Determine the (X, Y) coordinate at the center of the cell enclosing the given text.  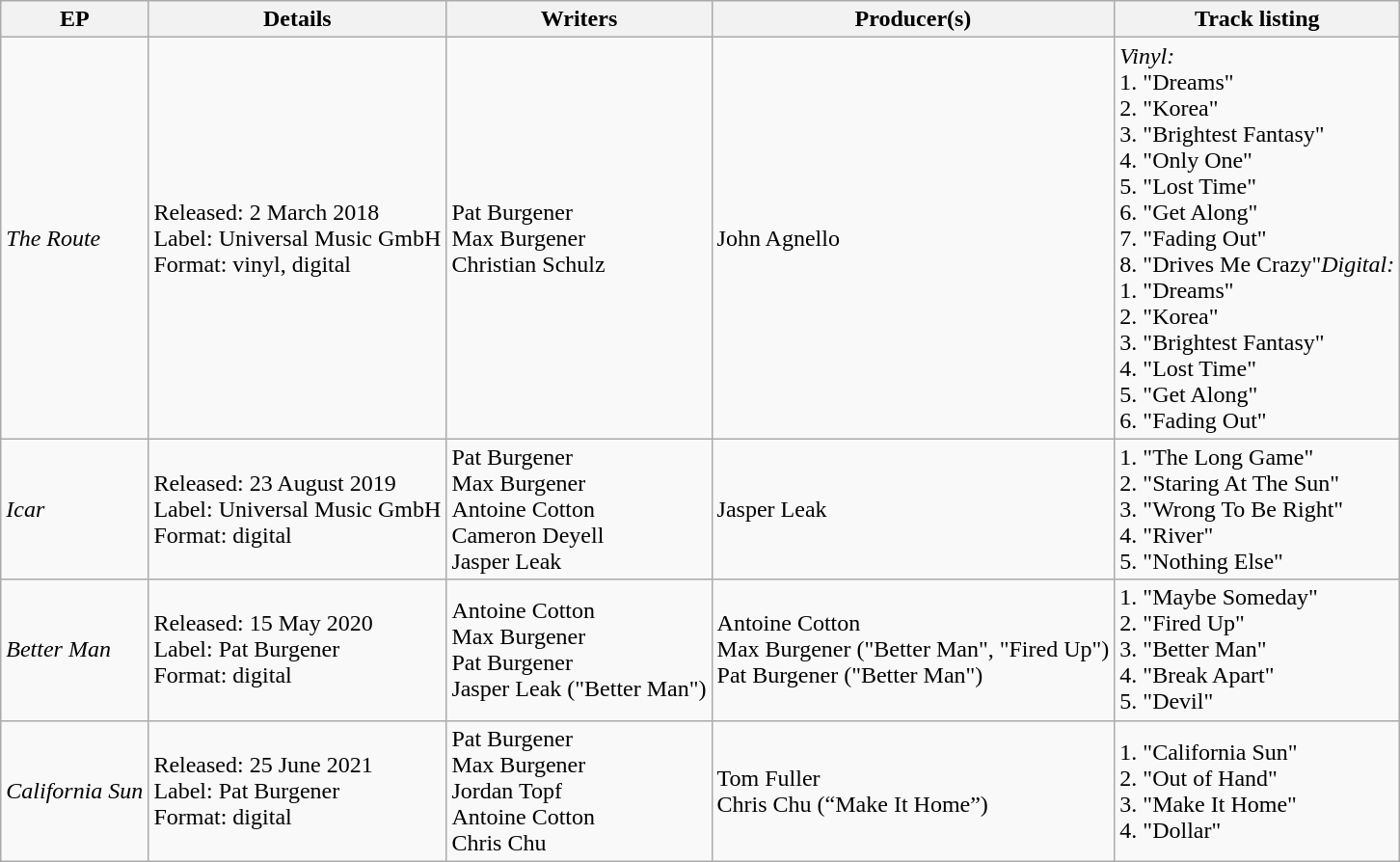
1. "The Long Game"2. "Staring At The Sun"3. "Wrong To Be Right"4. "River"5. "Nothing Else" (1257, 509)
Released: 25 June 2021Label: Pat BurgenerFormat: digital (297, 791)
1. "Maybe Someday"2. "Fired Up"3. "Better Man"4. "Break Apart"5. "Devil" (1257, 650)
Jasper Leak (913, 509)
Writers (579, 19)
EP (75, 19)
Tom FullerChris Chu (“Make It Home”) (913, 791)
Released: 15 May 2020Label: Pat BurgenerFormat: digital (297, 650)
Released: 23 August 2019Label: Universal Music GmbHFormat: digital (297, 509)
The Route (75, 238)
Producer(s) (913, 19)
John Agnello (913, 238)
Icar (75, 509)
Better Man (75, 650)
California Sun (75, 791)
Pat BurgenerMax BurgenerAntoine CottonCameron DeyellJasper Leak (579, 509)
1. "California Sun"2. "Out of Hand"3. "Make It Home"4. "Dollar" (1257, 791)
Track listing (1257, 19)
Details (297, 19)
Released: 2 March 2018Label: Universal Music GmbHFormat: vinyl, digital (297, 238)
Antoine CottonMax Burgener ("Better Man", "Fired Up")Pat Burgener ("Better Man") (913, 650)
Pat BurgenerMax BurgenerJordan TopfAntoine CottonChris Chu (579, 791)
Pat BurgenerMax BurgenerChristian Schulz (579, 238)
Antoine CottonMax BurgenerPat BurgenerJasper Leak ("Better Man") (579, 650)
